Locate the cell with the specified text and output its [x, y] center coordinate. 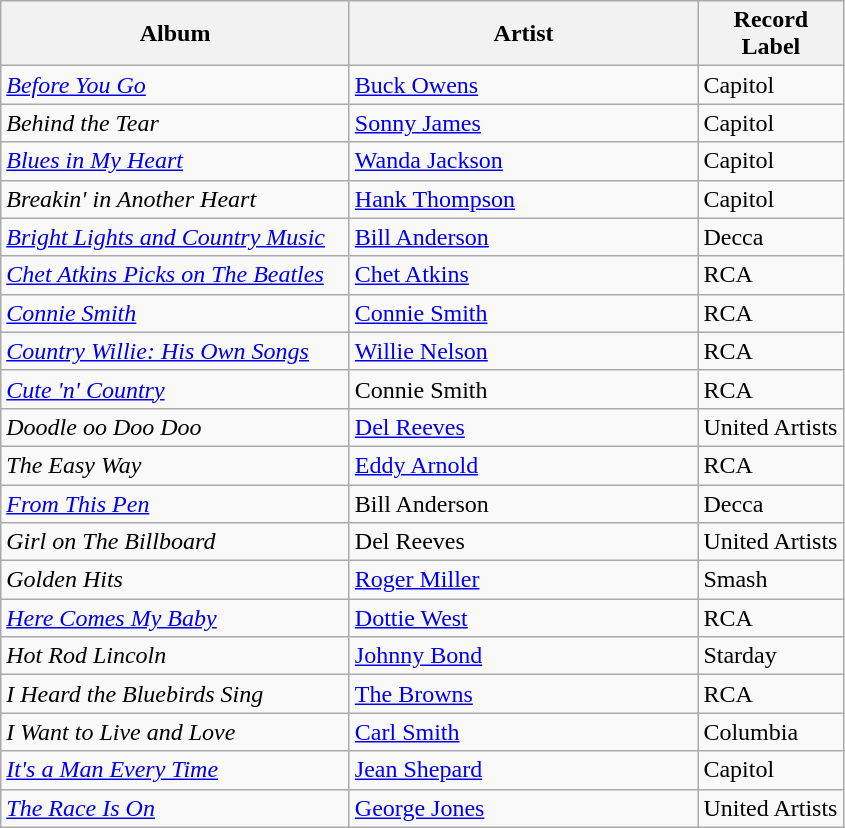
The Easy Way [176, 465]
Smash [771, 580]
Johnny Bond [524, 656]
The Race Is On [176, 808]
Eddy Arnold [524, 465]
Chet Atkins [524, 275]
Bright Lights and Country Music [176, 237]
Album [176, 34]
Willie Nelson [524, 351]
Columbia [771, 732]
Hank Thompson [524, 199]
I Heard the Bluebirds Sing [176, 694]
Here Comes My Baby [176, 618]
I Want to Live and Love [176, 732]
Chet Atkins Picks on The Beatles [176, 275]
Hot Rod Lincoln [176, 656]
Blues in My Heart [176, 161]
The Browns [524, 694]
Starday [771, 656]
Before You Go [176, 85]
Breakin' in Another Heart [176, 199]
Carl Smith [524, 732]
George Jones [524, 808]
Roger Miller [524, 580]
Doodle oo Doo Doo [176, 427]
From This Pen [176, 503]
Country Willie: His Own Songs [176, 351]
Sonny James [524, 123]
Girl on The Billboard [176, 542]
Dottie West [524, 618]
Artist [524, 34]
Behind the Tear [176, 123]
Golden Hits [176, 580]
It's a Man Every Time [176, 770]
Jean Shepard [524, 770]
Record Label [771, 34]
Cute 'n' Country [176, 389]
Wanda Jackson [524, 161]
Buck Owens [524, 85]
